Determine the (X, Y) coordinate at the center of the cell enclosing the given text.  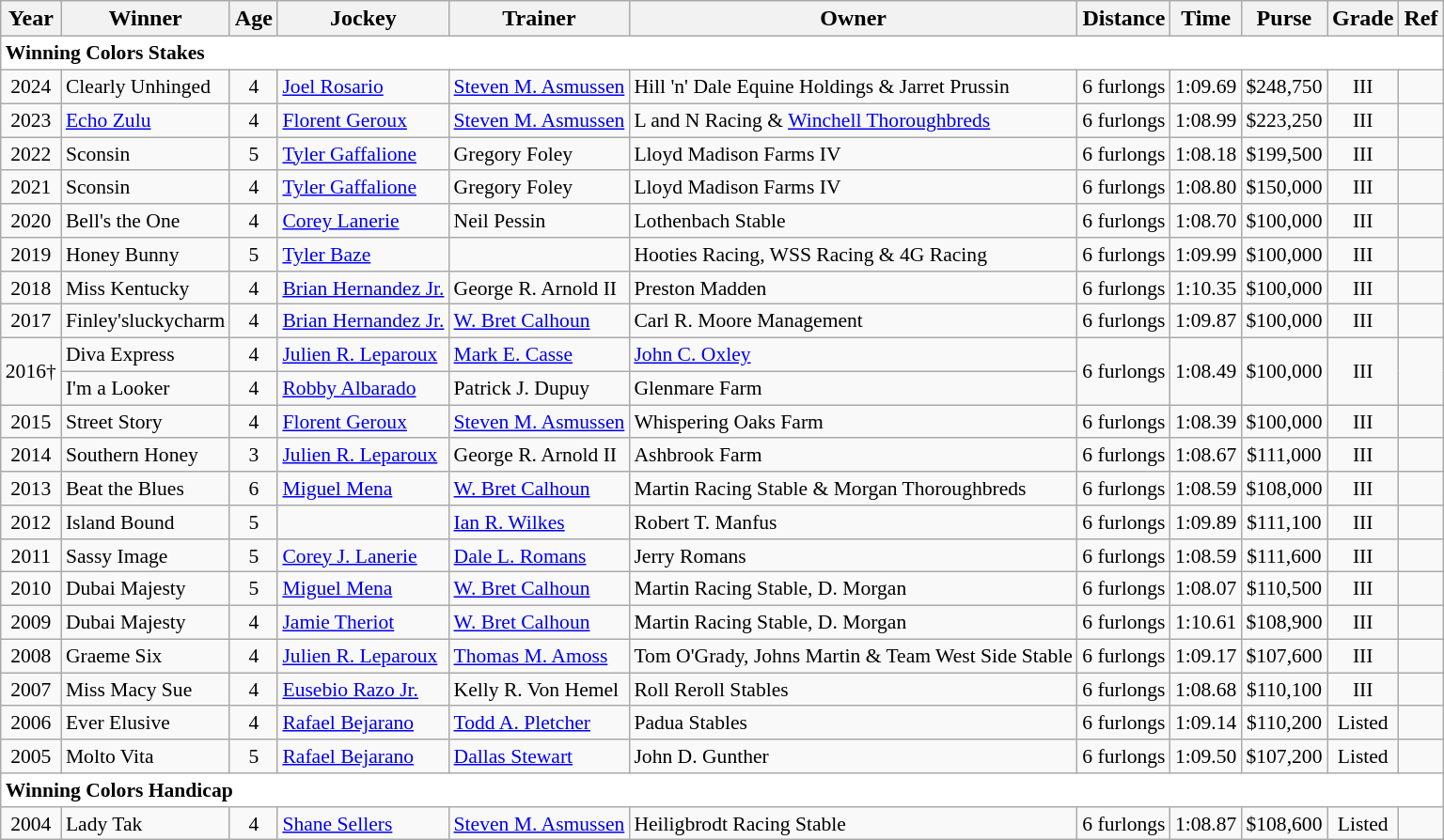
Beat the Blues (145, 489)
$107,200 (1284, 756)
$108,600 (1284, 823)
Kelly R. Von Hemel (540, 690)
Winning Colors Stakes (722, 54)
Corey Lanerie (363, 221)
2004 (31, 823)
Year (31, 19)
Trainer (540, 19)
Miss Macy Sue (145, 690)
2016† (31, 370)
2009 (31, 622)
Jamie Theriot (363, 622)
Ashbrook Farm (854, 455)
2019 (31, 255)
John C. Oxley (854, 354)
Neil Pessin (540, 221)
Thomas M. Amoss (540, 656)
1:08.18 (1205, 154)
Patrick J. Dupuy (540, 388)
Winning Colors Handicap (722, 790)
Diva Express (145, 354)
Eusebio Razo Jr. (363, 690)
Carl R. Moore Management (854, 321)
Street Story (145, 422)
2021 (31, 187)
2010 (31, 589)
Purse (1284, 19)
Island Bound (145, 522)
Time (1205, 19)
Distance (1124, 19)
1:08.67 (1205, 455)
2024 (31, 86)
$199,500 (1284, 154)
Ever Elusive (145, 723)
$108,000 (1284, 489)
1:08.49 (1205, 370)
Molto Vita (145, 756)
$223,250 (1284, 120)
2014 (31, 455)
Heiligbrodt Racing Stable (854, 823)
3 (254, 455)
Clearly Unhinged (145, 86)
Sassy Image (145, 555)
Roll Reroll Stables (854, 690)
Hill 'n' Dale Equine Holdings & Jarret Prussin (854, 86)
Glenmare Farm (854, 388)
Robby Albarado (363, 388)
2006 (31, 723)
Corey J. Lanerie (363, 555)
1:08.70 (1205, 221)
Padua Stables (854, 723)
Winner (145, 19)
Martin Racing Stable & Morgan Thoroughbreds (854, 489)
1:10.61 (1205, 622)
2008 (31, 656)
1:09.14 (1205, 723)
Grade (1363, 19)
$110,100 (1284, 690)
Mark E. Casse (540, 354)
2023 (31, 120)
Tyler Baze (363, 255)
2015 (31, 422)
Lothenbach Stable (854, 221)
$150,000 (1284, 187)
1:08.87 (1205, 823)
Hooties Racing, WSS Racing & 4G Racing (854, 255)
1:10.35 (1205, 288)
Ref (1421, 19)
Bell's the One (145, 221)
Southern Honey (145, 455)
1:09.87 (1205, 321)
6 (254, 489)
2012 (31, 522)
Finley'sluckycharm (145, 321)
2017 (31, 321)
$111,000 (1284, 455)
Ian R. Wilkes (540, 522)
Preston Madden (854, 288)
Dale L. Romans (540, 555)
1:09.17 (1205, 656)
$111,100 (1284, 522)
Miss Kentucky (145, 288)
$110,500 (1284, 589)
Joel Rosario (363, 86)
1:09.50 (1205, 756)
$108,900 (1284, 622)
Whispering Oaks Farm (854, 422)
2007 (31, 690)
$248,750 (1284, 86)
Graeme Six (145, 656)
1:09.99 (1205, 255)
John D. Gunther (854, 756)
L and N Racing & Winchell Thoroughbreds (854, 120)
1:08.68 (1205, 690)
Jerry Romans (854, 555)
1:08.99 (1205, 120)
Owner (854, 19)
1:09.69 (1205, 86)
2018 (31, 288)
1:09.89 (1205, 522)
Robert T. Manfus (854, 522)
2005 (31, 756)
Age (254, 19)
Dallas Stewart (540, 756)
1:08.80 (1205, 187)
$111,600 (1284, 555)
1:08.07 (1205, 589)
2013 (31, 489)
2011 (31, 555)
Tom O'Grady, Johns Martin & Team West Side Stable (854, 656)
Lady Tak (145, 823)
Honey Bunny (145, 255)
Shane Sellers (363, 823)
1:08.39 (1205, 422)
$107,600 (1284, 656)
2022 (31, 154)
Jockey (363, 19)
Todd A. Pletcher (540, 723)
Echo Zulu (145, 120)
I'm a Looker (145, 388)
$110,200 (1284, 723)
2020 (31, 221)
